Provide the (X, Y) coordinate of the cell's center where the given text is located.  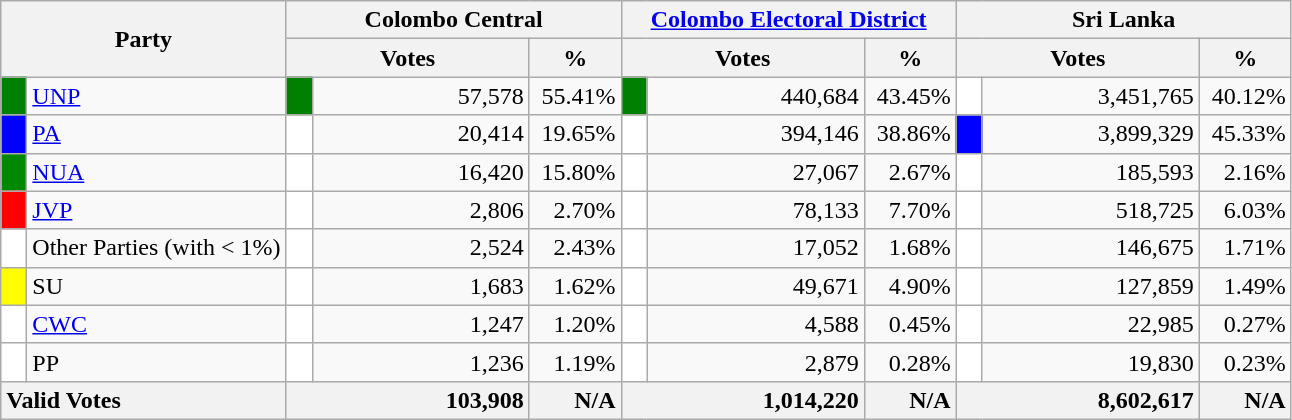
Party (144, 39)
27,067 (756, 172)
1,014,220 (742, 400)
17,052 (756, 248)
49,671 (756, 286)
40.12% (1245, 96)
2.70% (575, 210)
1,247 (420, 324)
2.16% (1245, 172)
JVP (156, 210)
1.20% (575, 324)
NUA (156, 172)
0.45% (910, 324)
8,602,617 (1078, 400)
UNP (156, 96)
PA (156, 134)
1.71% (1245, 248)
2,806 (420, 210)
2.43% (575, 248)
22,985 (1090, 324)
CWC (156, 324)
57,578 (420, 96)
3,451,765 (1090, 96)
19,830 (1090, 362)
440,684 (756, 96)
394,146 (756, 134)
2.67% (910, 172)
55.41% (575, 96)
127,859 (1090, 286)
45.33% (1245, 134)
Other Parties (with < 1%) (156, 248)
146,675 (1090, 248)
Sri Lanka (1124, 20)
0.28% (910, 362)
1,683 (420, 286)
3,899,329 (1090, 134)
SU (156, 286)
2,524 (420, 248)
43.45% (910, 96)
7.70% (910, 210)
20,414 (420, 134)
4.90% (910, 286)
2,879 (756, 362)
1.49% (1245, 286)
Valid Votes (144, 400)
1,236 (420, 362)
78,133 (756, 210)
16,420 (420, 172)
15.80% (575, 172)
19.65% (575, 134)
185,593 (1090, 172)
0.27% (1245, 324)
1.19% (575, 362)
4,588 (756, 324)
Colombo Electoral District (788, 20)
518,725 (1090, 210)
PP (156, 362)
Colombo Central (454, 20)
6.03% (1245, 210)
38.86% (910, 134)
103,908 (408, 400)
0.23% (1245, 362)
1.62% (575, 286)
1.68% (910, 248)
